Locate the cell with the specified text and output its (X, Y) center coordinate. 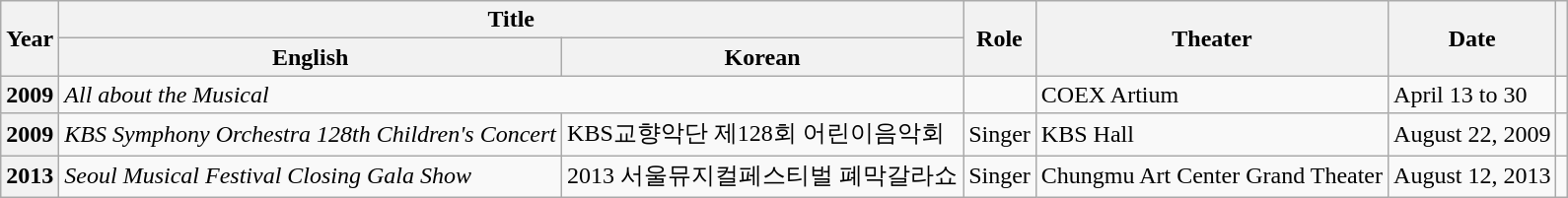
Theater (1211, 38)
KBS Symphony Orchestra 128th Children's Concert (311, 134)
All about the Musical (511, 95)
August 22, 2009 (1472, 134)
April 13 to 30 (1472, 95)
2013 서울뮤지컬페스티벌 폐막갈라쇼 (763, 177)
English (311, 57)
Role (1000, 38)
Title (511, 20)
Korean (763, 57)
KBS Hall (1211, 134)
August 12, 2013 (1472, 177)
Chungmu Art Center Grand Theater (1211, 177)
KBS교향악단 제128회 어린이음악회 (763, 134)
Seoul Musical Festival Closing Gala Show (311, 177)
2013 (30, 177)
Year (30, 38)
COEX Artium (1211, 95)
Date (1472, 38)
